For the text-containing cell, return its midpoint in (X, Y) coordinate format. 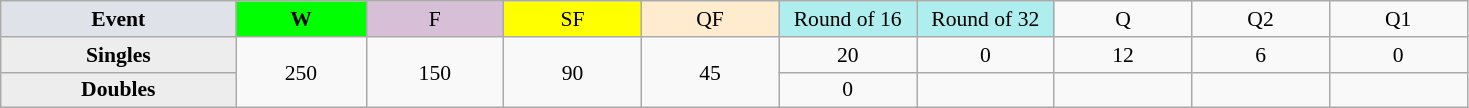
Event (118, 19)
SF (573, 19)
W (301, 19)
45 (710, 72)
Singles (118, 55)
12 (1123, 55)
Q1 (1398, 19)
Q2 (1261, 19)
Round of 16 (848, 19)
F (435, 19)
Round of 32 (985, 19)
150 (435, 72)
90 (573, 72)
Q (1123, 19)
6 (1261, 55)
20 (848, 55)
Doubles (118, 90)
QF (710, 19)
250 (301, 72)
